Locate the cell with the specified text and output its [X, Y] center coordinate. 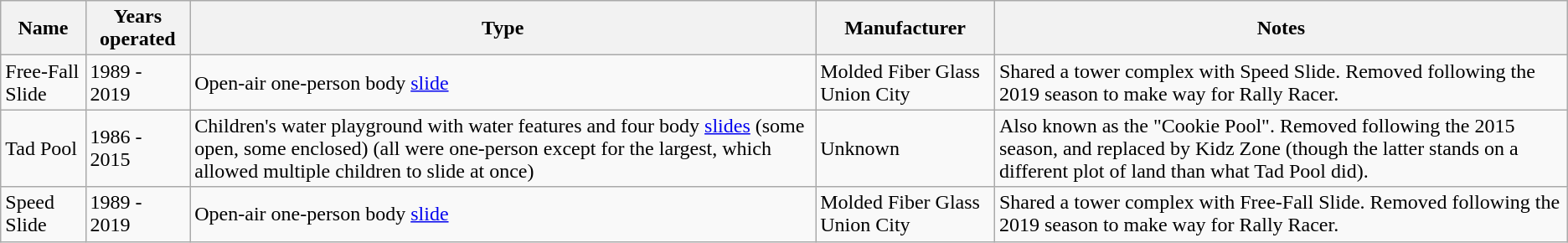
Type [503, 28]
Tad Pool [44, 148]
Shared a tower complex with Free-Fall Slide. Removed following the 2019 season to make way for Rally Racer. [1281, 215]
Notes [1281, 28]
Free-Fall Slide [44, 82]
Name [44, 28]
1986 - 2015 [137, 148]
Unknown [905, 148]
Shared a tower complex with Speed Slide. Removed following the 2019 season to make way for Rally Racer. [1281, 82]
Manufacturer [905, 28]
Years operated [137, 28]
Speed Slide [44, 215]
